Return the [X, Y] coordinate for the center point of the cell that contains the specified text.  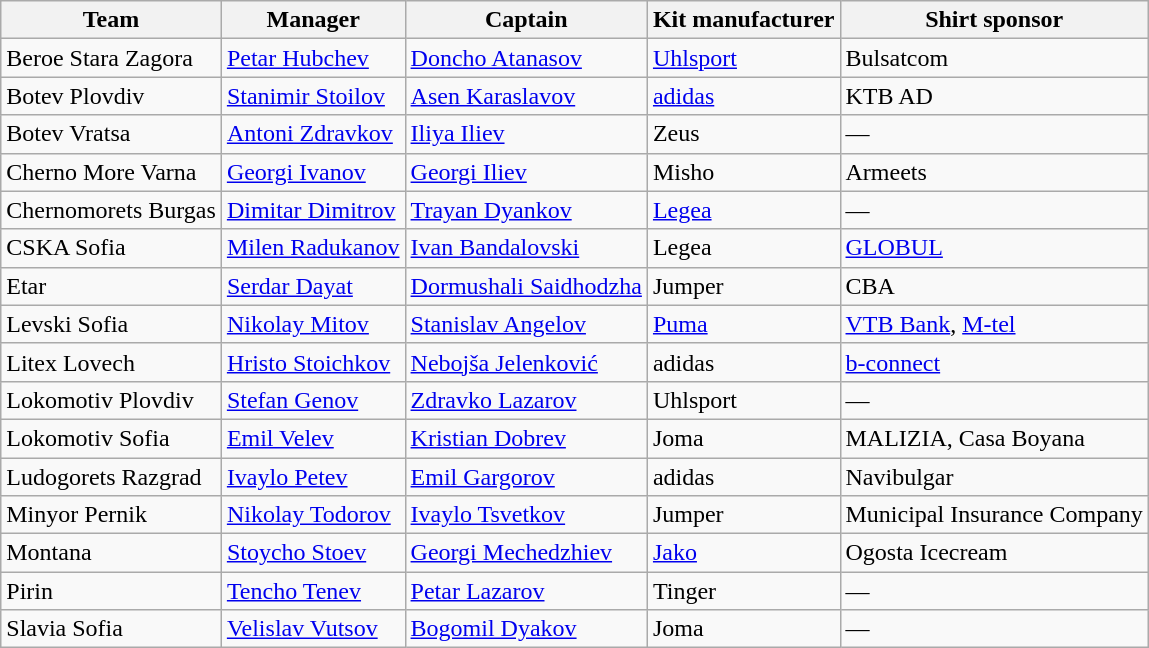
Ludogorets Razgrad [112, 477]
Beroe Stara Zagora [112, 58]
Georgi Mechedzhiev [526, 553]
Zdravko Lazarov [526, 400]
Slavia Sofia [112, 629]
Emil Velev [313, 438]
Georgi Iliev [526, 172]
Chernomorets Burgas [112, 210]
Captain [526, 20]
Velislav Vutsov [313, 629]
Georgi Ivanov [313, 172]
Asen Karaslavov [526, 96]
Bogomil Dyakov [526, 629]
Ogosta Icecream [994, 553]
VTB Bank, M-tel [994, 324]
Botev Vratsa [112, 134]
Botev Plovdiv [112, 96]
Manager [313, 20]
Nebojša Jelenković [526, 362]
Doncho Atanasov [526, 58]
Lokomotiv Sofia [112, 438]
Montana [112, 553]
Nikolay Mitov [313, 324]
CBA [994, 286]
GLOBUL [994, 248]
CSKA Sofia [112, 248]
Litex Lovech [112, 362]
Hristo Stoichkov [313, 362]
Kit manufacturer [744, 20]
Ivaylo Tsvetkov [526, 515]
KTB AD [994, 96]
Minyor Pernik [112, 515]
Armeets [994, 172]
Trayan Dyankov [526, 210]
MALIZIA, Casa Boyana [994, 438]
Antoni Zdravkov [313, 134]
Stefan Genov [313, 400]
Serdar Dayat [313, 286]
Stanislav Angelov [526, 324]
Ivaylo Petev [313, 477]
Misho [744, 172]
Petar Hubchev [313, 58]
Puma [744, 324]
Jako [744, 553]
Dimitar Dimitrov [313, 210]
Kristian Dobrev [526, 438]
Tinger [744, 591]
Municipal Insurance Company [994, 515]
Ivan Bandalovski [526, 248]
Levski Sofia [112, 324]
Team [112, 20]
Cherno More Varna [112, 172]
Emil Gargorov [526, 477]
Iliya Iliev [526, 134]
Etar [112, 286]
Shirt sponsor [994, 20]
Tencho Tenev [313, 591]
Zeus [744, 134]
Navibulgar [994, 477]
Pirin [112, 591]
Dormushali Saidhodzha [526, 286]
Petar Lazarov [526, 591]
Bulsatcom [994, 58]
Milen Radukanov [313, 248]
Stoycho Stoev [313, 553]
Nikolay Todorov [313, 515]
Lokomotiv Plovdiv [112, 400]
b-connect [994, 362]
Stanimir Stoilov [313, 96]
